Return [x, y] of the center of cell containing provided text 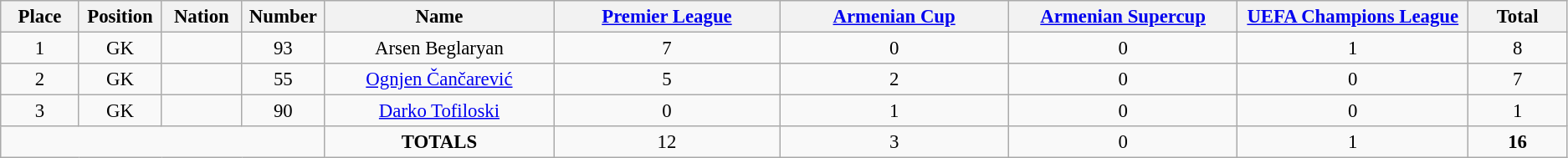
Position [120, 17]
Arsen Beglaryan [439, 48]
Darko Tofiloski [439, 111]
93 [283, 48]
55 [283, 79]
Place [40, 17]
90 [283, 111]
12 [667, 142]
TOTALS [439, 142]
Nation [202, 17]
Number [283, 17]
16 [1518, 142]
Ognjen Čančarević [439, 79]
UEFA Champions League [1353, 17]
Total [1518, 17]
8 [1518, 48]
Armenian Cup [894, 17]
5 [667, 79]
Name [439, 17]
Armenian Supercup [1123, 17]
Premier League [667, 17]
